Extract the (x, y) coordinate from the center of the cell holding the provided text.  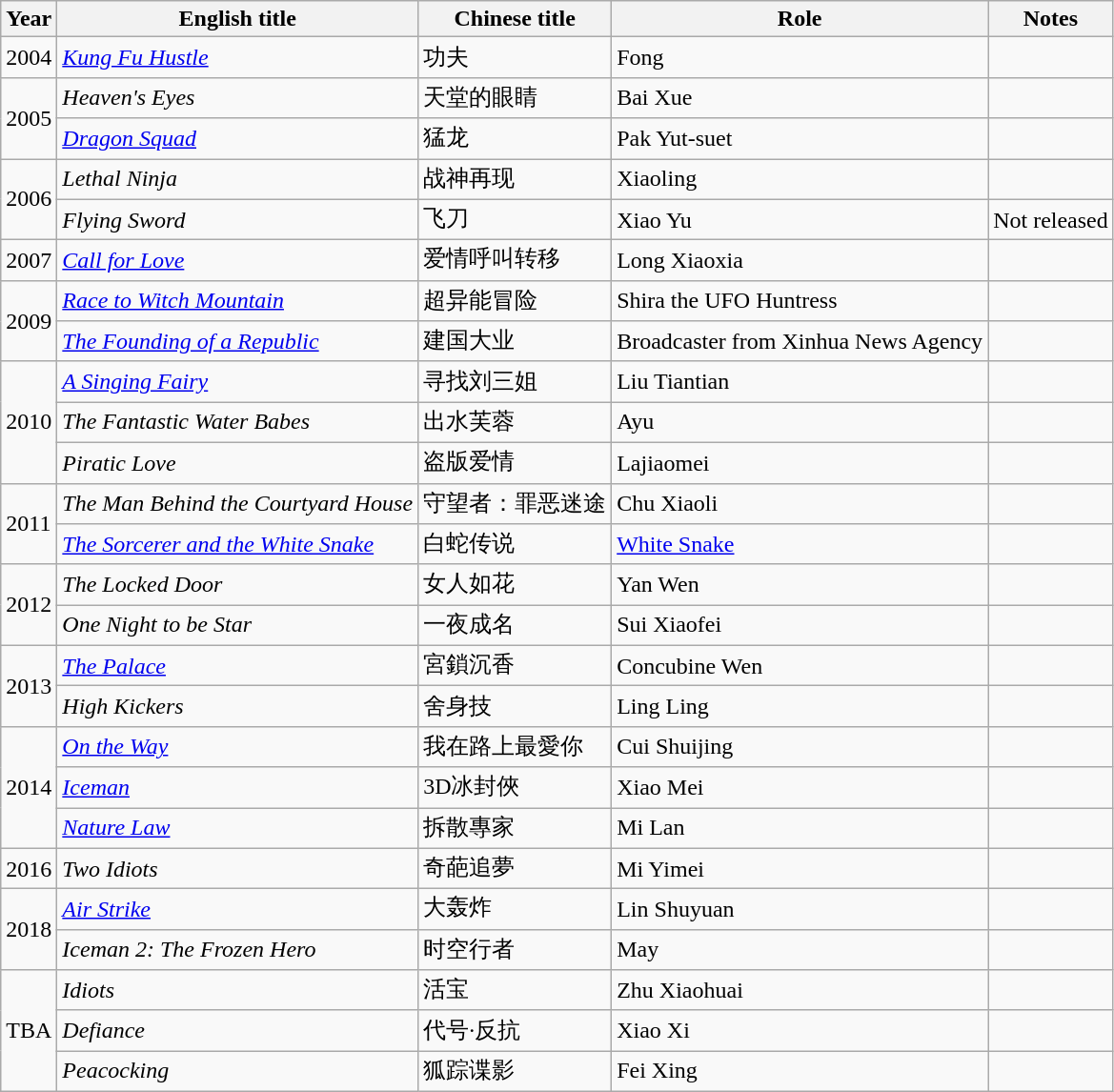
活宝 (515, 991)
Idiots (238, 991)
女人如花 (515, 585)
一夜成名 (515, 625)
The Fantastic Water Babes (238, 423)
Chinese title (515, 19)
English title (238, 19)
守望者：罪恶迷途 (515, 503)
战神再现 (515, 179)
Ayu (800, 423)
Bai Xue (800, 97)
Yan Wen (800, 585)
2006 (29, 198)
Shira the UFO Huntress (800, 301)
Race to Witch Mountain (238, 301)
Air Strike (238, 909)
Cui Shuijing (800, 747)
2005 (29, 118)
宮鎖沉香 (515, 665)
拆散專家 (515, 829)
Lajiaomei (800, 463)
Chu Xiaoli (800, 503)
狐踪谍影 (515, 1071)
One Night to be Star (238, 625)
2018 (29, 930)
The Palace (238, 665)
Fei Xing (800, 1071)
Fong (800, 57)
Lin Shuyuan (800, 909)
2007 (29, 261)
Xiaoling (800, 179)
飞刀 (515, 219)
Kung Fu Hustle (238, 57)
代号·反抗 (515, 1031)
Xiao Yu (800, 219)
功夫 (515, 57)
High Kickers (238, 707)
Call for Love (238, 261)
Long Xiaoxia (800, 261)
超异能冒险 (515, 301)
Sui Xiaofei (800, 625)
我在路上最愛你 (515, 747)
舍身技 (515, 707)
Dragon Squad (238, 139)
Concubine Wen (800, 665)
2014 (29, 787)
Mi Yimei (800, 869)
奇葩追夢 (515, 869)
Lethal Ninja (238, 179)
Heaven's Eyes (238, 97)
3D冰封俠 (515, 787)
2004 (29, 57)
爱情呼叫转移 (515, 261)
白蛇传说 (515, 545)
On the Way (238, 747)
Role (800, 19)
The Founding of a Republic (238, 341)
Ling Ling (800, 707)
Xiao Mei (800, 787)
Not released (1051, 219)
Piratic Love (238, 463)
Iceman 2: The Frozen Hero (238, 949)
Flying Sword (238, 219)
The Man Behind the Courtyard House (238, 503)
天堂的眼睛 (515, 97)
2010 (29, 422)
Iceman (238, 787)
Broadcaster from Xinhua News Agency (800, 341)
The Locked Door (238, 585)
建国大业 (515, 341)
Year (29, 19)
2013 (29, 686)
Notes (1051, 19)
May (800, 949)
盗版爱情 (515, 463)
Liu Tiantian (800, 381)
Nature Law (238, 829)
Pak Yut-suet (800, 139)
White Snake (800, 545)
Peacocking (238, 1071)
The Sorcerer and the White Snake (238, 545)
TBA (29, 1031)
Defiance (238, 1031)
出水芙蓉 (515, 423)
时空行者 (515, 949)
2016 (29, 869)
大轰炸 (515, 909)
Zhu Xiaohuai (800, 991)
A Singing Fairy (238, 381)
2009 (29, 320)
Xiao Xi (800, 1031)
寻找刘三姐 (515, 381)
猛龙 (515, 139)
Two Idiots (238, 869)
2011 (29, 524)
2012 (29, 604)
Mi Lan (800, 829)
